Return (X, Y) of the center of cell containing provided text 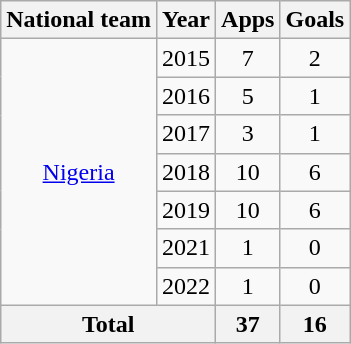
2015 (186, 58)
2017 (186, 134)
5 (248, 96)
37 (248, 324)
Apps (248, 20)
3 (248, 134)
Goals (315, 20)
National team (79, 20)
2019 (186, 210)
16 (315, 324)
2021 (186, 248)
Total (108, 324)
Nigeria (79, 172)
7 (248, 58)
2018 (186, 172)
2022 (186, 286)
Year (186, 20)
2016 (186, 96)
2 (315, 58)
